Capture the cell that displays the provided text and extract its (x, y) central coordinate. 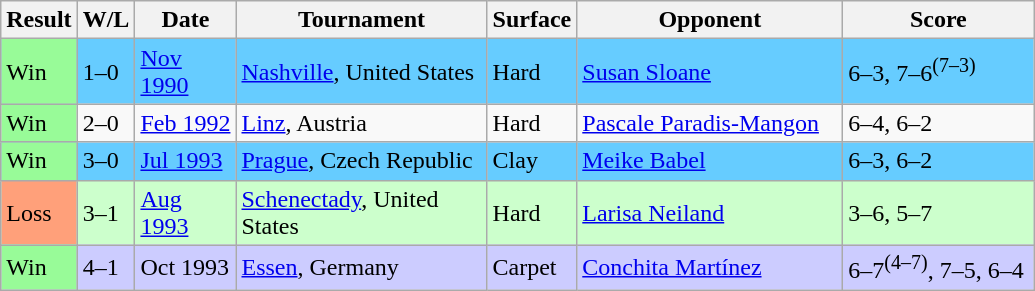
Tournament (362, 20)
Result (39, 20)
2–0 (106, 123)
Prague, Czech Republic (362, 161)
Loss (39, 212)
6–3, 6–2 (938, 161)
3–6, 5–7 (938, 212)
Larisa Neiland (710, 212)
Date (186, 20)
Nov 1990 (186, 72)
Surface (532, 20)
4–1 (106, 268)
W/L (106, 20)
1–0 (106, 72)
3–0 (106, 161)
Oct 1993 (186, 268)
Susan Sloane (710, 72)
Essen, Germany (362, 268)
6–7(4–7), 7–5, 6–4 (938, 268)
6–4, 6–2 (938, 123)
Jul 1993 (186, 161)
Feb 1992 (186, 123)
Aug 1993 (186, 212)
3–1 (106, 212)
Opponent (710, 20)
6–3, 7–6(7–3) (938, 72)
Nashville, United States (362, 72)
Conchita Martínez (710, 268)
Meike Babel (710, 161)
Pascale Paradis-Mangon (710, 123)
Score (938, 20)
Clay (532, 161)
Carpet (532, 268)
Linz, Austria (362, 123)
Schenectady, United States (362, 212)
